Return [X, Y] of the center of cell containing provided text 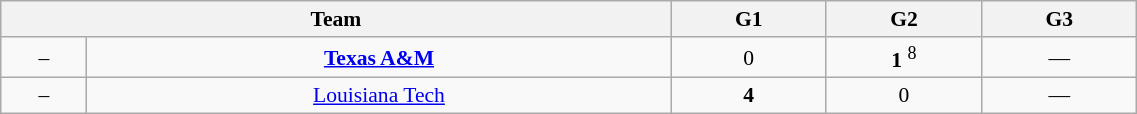
Texas A&M [379, 58]
G1 [748, 19]
Louisiana Tech [379, 96]
Team [336, 19]
G2 [904, 19]
1 8 [904, 58]
4 [748, 96]
G3 [1060, 19]
